Find where the given text appears and provide that cell's center as [x, y] coordinate. 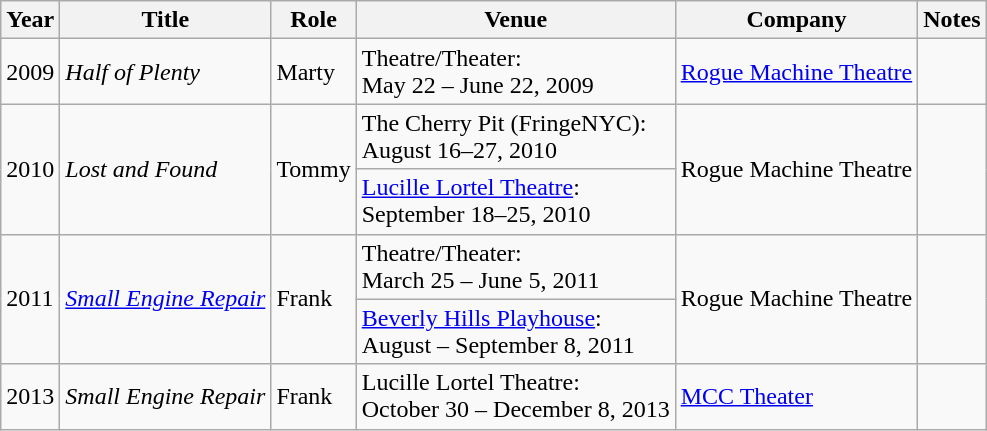
2009 [30, 72]
Beverly Hills Playhouse:August – September 8, 2011 [516, 332]
Tommy [314, 169]
Theatre/Theater:March 25 – June 5, 2011 [516, 266]
Lucille Lortel Theatre:September 18–25, 2010 [516, 202]
Year [30, 20]
MCC Theater [796, 396]
Role [314, 20]
Venue [516, 20]
Lucille Lortel Theatre:October 30 – December 8, 2013 [516, 396]
2010 [30, 169]
The Cherry Pit (FringeNYC):August 16–27, 2010 [516, 136]
2011 [30, 299]
Title [166, 20]
Company [796, 20]
Notes [952, 20]
Marty [314, 72]
Lost and Found [166, 169]
Theatre/Theater:May 22 – June 22, 2009 [516, 72]
Half of Plenty [166, 72]
2013 [30, 396]
